Search for the cell housing the specified text and yield its (x, y) center coordinate. 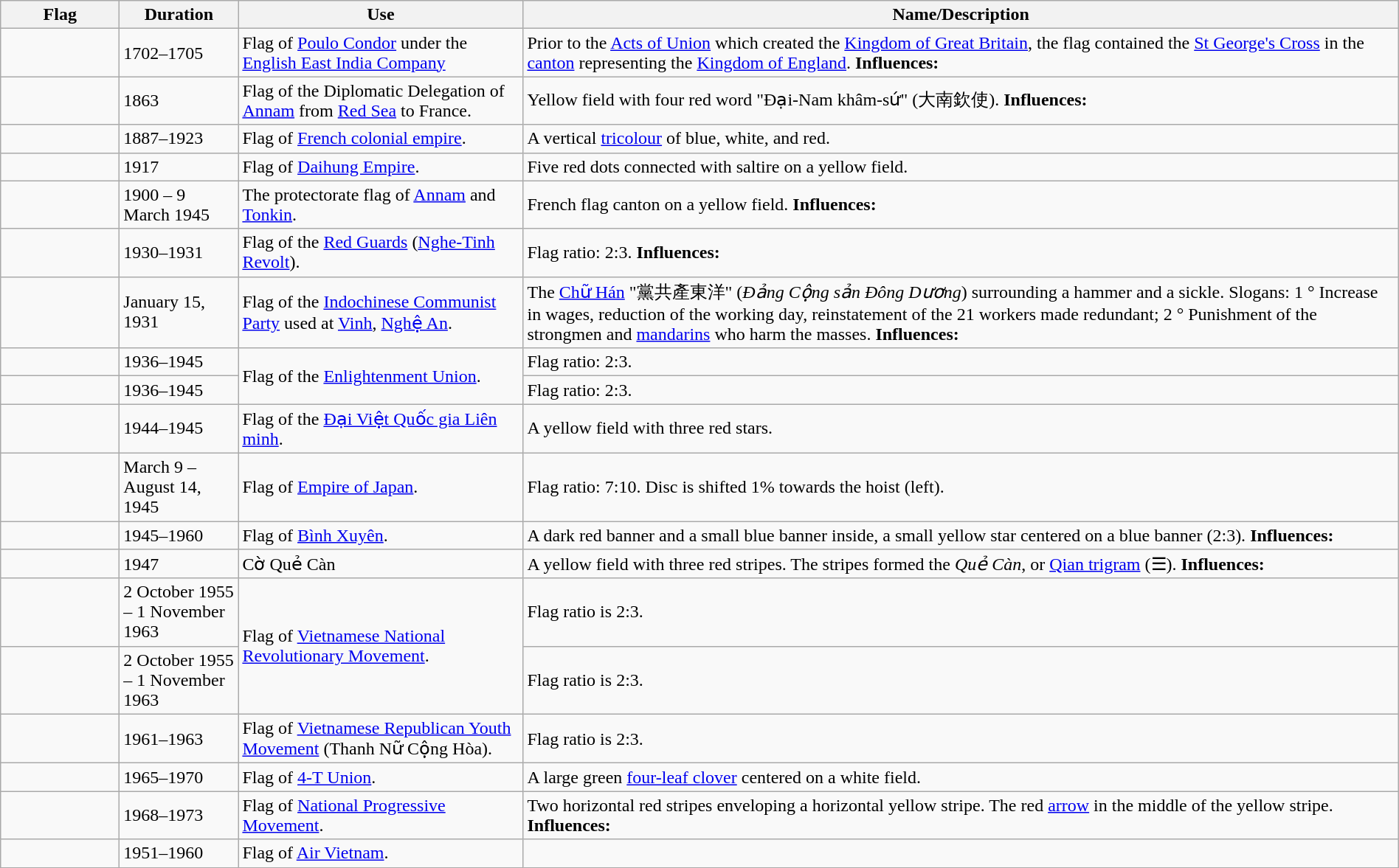
Duration (179, 15)
Flag of Empire of Japan. (381, 487)
Yellow field with four red word "Đại-Nam khâm-sứ" (大南欽使). Influences: (961, 100)
Flag of Daihung Empire. (381, 167)
Flag of the Diplomatic Delegation of Annam from Red Sea to France. (381, 100)
January 15, 1931 (179, 313)
Two horizontal red stripes enveloping a horizontal yellow stripe. The red arrow in the middle of the yellow stripe. Influences: (961, 816)
A yellow field with three red stars. (961, 429)
1945–1960 (179, 535)
Flag of the Red Guards (Nghe-Tinh Revolt). (381, 252)
Cờ Quẻ Càn (381, 564)
1947 (179, 564)
1965–1970 (179, 777)
Flag of the Indochinese Communist Party used at Vinh, Nghệ An. (381, 313)
1887–1923 (179, 139)
1702–1705 (179, 53)
Name/Description (961, 15)
Five red dots connected with saltire on a yellow field. (961, 167)
Flag of the Đại Việt Quốc gia Liên minh. (381, 429)
1863 (179, 100)
A vertical tricolour of blue, white, and red. (961, 139)
A yellow field with three red stripes. The stripes formed the Quẻ Càn, or Qian trigram (☰). Influences: (961, 564)
Flag of Vietnamese Republican Youth Movement (Thanh Nữ Cộng Hòa). (381, 739)
1930–1931 (179, 252)
Flag (61, 15)
Flag ratio: 2:3. Influences: (961, 252)
A large green four-leaf clover centered on a white field. (961, 777)
1917 (179, 167)
Flag of French colonial empire. (381, 139)
Use (381, 15)
Flag of Vietnamese National Revolutionary Movement. (381, 646)
Flag of Poulo Condor under the English East India Company (381, 53)
Flag of 4-T Union. (381, 777)
1944–1945 (179, 429)
The protectorate flag of Annam and Tonkin. (381, 205)
Flag ratio: 7:10. Disc is shifted 1% towards the hoist (left). (961, 487)
Flag of National Progressive Movement. (381, 816)
French flag canton on a yellow field. Influences: (961, 205)
A dark red banner and a small blue banner inside, a small yellow star centered on a blue banner (2:3). Influences: (961, 535)
March 9 – August 14, 1945 (179, 487)
Flag of Bình Xuyên. (381, 535)
1951–1960 (179, 853)
Flag of Air Vietnam. (381, 853)
Flag of the Enlightenment Union. (381, 376)
1961–1963 (179, 739)
1968–1973 (179, 816)
1900 – 9 March 1945 (179, 205)
